Return [x, y] of the center of cell containing provided text 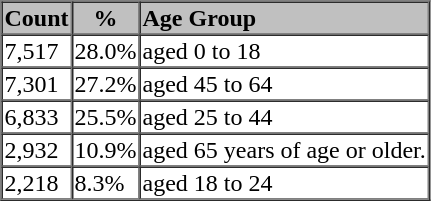
aged 65 years of age or older. [284, 150]
25.5% [106, 116]
2,218 [37, 182]
2,932 [37, 150]
% [106, 18]
aged 25 to 44 [284, 116]
aged 45 to 64 [284, 84]
aged 0 to 18 [284, 50]
6,833 [37, 116]
aged 18 to 24 [284, 182]
Count [37, 18]
10.9% [106, 150]
7,301 [37, 84]
27.2% [106, 84]
Age Group [284, 18]
7,517 [37, 50]
28.0% [106, 50]
8.3% [106, 182]
